Find where the given text appears and provide that cell's center as (X, Y) coordinate. 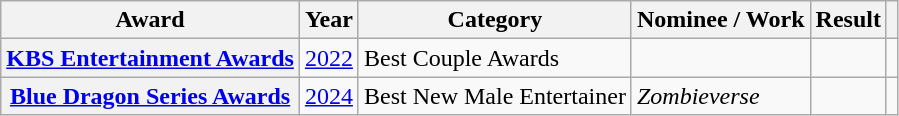
Category (494, 20)
Best New Male Entertainer (494, 96)
Best Couple Awards (494, 58)
Nominee / Work (720, 20)
Year (328, 20)
Result (848, 20)
Blue Dragon Series Awards (150, 96)
2024 (328, 96)
KBS Entertainment Awards (150, 58)
Award (150, 20)
Zombieverse (720, 96)
2022 (328, 58)
